Provide the (x, y) coordinate of the cell's center where the given text is located.  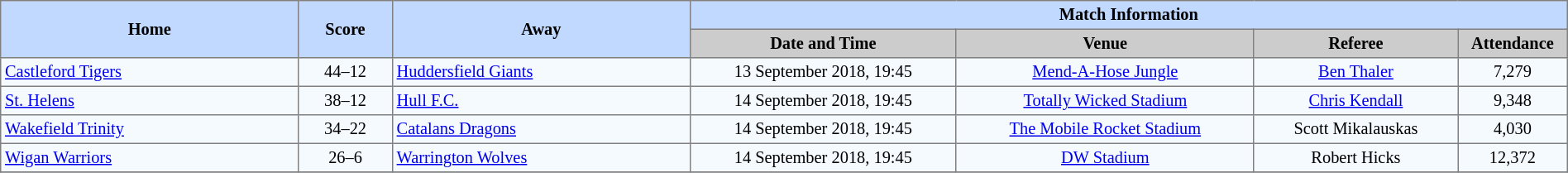
Attendance (1513, 43)
4,030 (1513, 129)
Ben Thaler (1355, 72)
Catalans Dragons (541, 129)
13 September 2018, 19:45 (823, 72)
Score (346, 30)
9,348 (1513, 100)
Robert Hicks (1355, 157)
26–6 (346, 157)
The Mobile Rocket Stadium (1105, 129)
Scott Mikalauskas (1355, 129)
Match Information (1128, 15)
Venue (1105, 43)
Totally Wicked Stadium (1105, 100)
38–12 (346, 100)
Castleford Tigers (150, 72)
Referee (1355, 43)
Date and Time (823, 43)
DW Stadium (1105, 157)
St. Helens (150, 100)
Wigan Warriors (150, 157)
Huddersfield Giants (541, 72)
34–22 (346, 129)
Mend-A-Hose Jungle (1105, 72)
12,372 (1513, 157)
Away (541, 30)
Home (150, 30)
44–12 (346, 72)
Chris Kendall (1355, 100)
Hull F.C. (541, 100)
7,279 (1513, 72)
Wakefield Trinity (150, 129)
Warrington Wolves (541, 157)
